Detect which cell encompasses the target text, then output its [x, y] center coordinate. 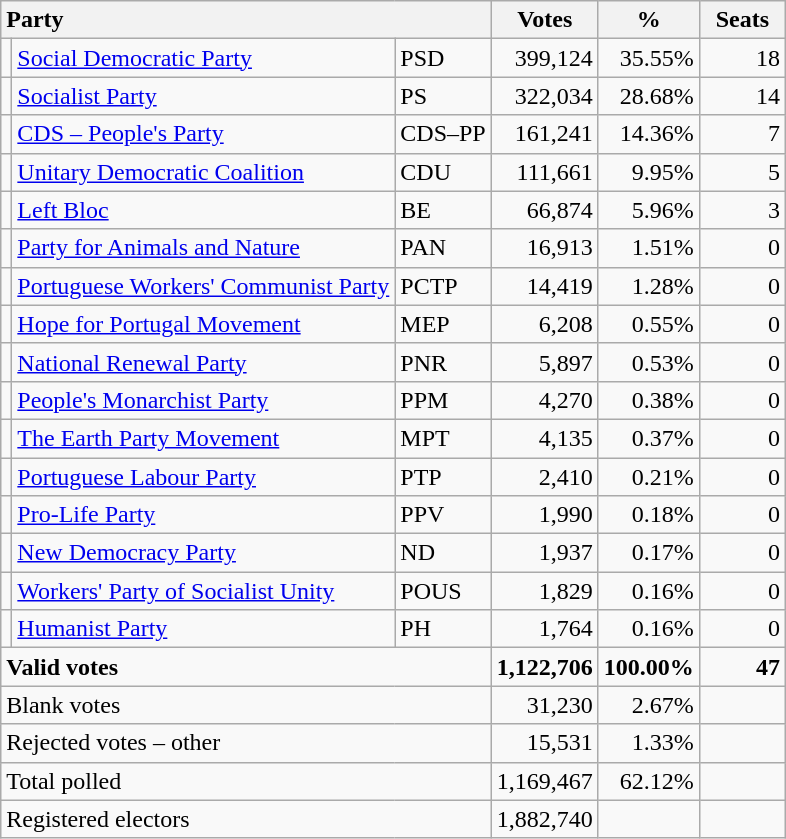
4,270 [544, 400]
Votes [544, 20]
6,208 [544, 324]
9.95% [648, 172]
1,937 [544, 553]
0.55% [648, 324]
1,764 [544, 629]
Pro-Life Party [204, 515]
31,230 [544, 705]
322,034 [544, 96]
Hope for Portugal Movement [204, 324]
MPT [443, 438]
3 [742, 210]
1,169,467 [544, 781]
5.96% [648, 210]
Party [246, 20]
7 [742, 134]
4,135 [544, 438]
PPM [443, 400]
18 [742, 58]
2.67% [648, 705]
The Earth Party Movement [204, 438]
5,897 [544, 362]
Humanist Party [204, 629]
Portuguese Labour Party [204, 477]
PH [443, 629]
PAN [443, 248]
399,124 [544, 58]
PCTP [443, 286]
1,990 [544, 515]
0.53% [648, 362]
POUS [443, 591]
MEP [443, 324]
0.21% [648, 477]
15,531 [544, 743]
66,874 [544, 210]
1.33% [648, 743]
Workers' Party of Socialist Unity [204, 591]
PTP [443, 477]
PPV [443, 515]
28.68% [648, 96]
Unitary Democratic Coalition [204, 172]
Social Democratic Party [204, 58]
Socialist Party [204, 96]
0.17% [648, 553]
BE [443, 210]
0.37% [648, 438]
100.00% [648, 667]
Party for Animals and Nature [204, 248]
2,410 [544, 477]
1.51% [648, 248]
Valid votes [246, 667]
35.55% [648, 58]
0.38% [648, 400]
CDU [443, 172]
1,122,706 [544, 667]
5 [742, 172]
People's Monarchist Party [204, 400]
161,241 [544, 134]
Seats [742, 20]
PS [443, 96]
CDS–PP [443, 134]
14.36% [648, 134]
16,913 [544, 248]
National Renewal Party [204, 362]
1.28% [648, 286]
PNR [443, 362]
ND [443, 553]
Total polled [246, 781]
% [648, 20]
111,661 [544, 172]
Registered electors [246, 819]
Left Bloc [204, 210]
Rejected votes – other [246, 743]
CDS – People's Party [204, 134]
14,419 [544, 286]
PSD [443, 58]
Portuguese Workers' Communist Party [204, 286]
47 [742, 667]
14 [742, 96]
0.18% [648, 515]
Blank votes [246, 705]
1,882,740 [544, 819]
New Democracy Party [204, 553]
62.12% [648, 781]
1,829 [544, 591]
